Find where the given text appears and provide that cell's center as (X, Y) coordinate. 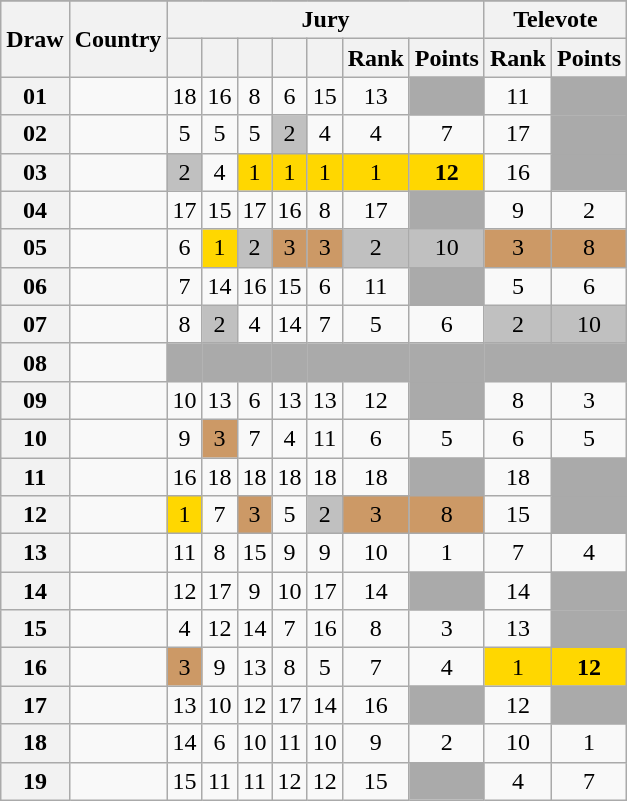
07 (35, 324)
02 (35, 134)
09 (35, 400)
04 (35, 210)
Televote (555, 20)
03 (35, 172)
19 (35, 781)
08 (35, 362)
Jury (326, 20)
01 (35, 96)
Country (118, 39)
05 (35, 248)
Draw (35, 39)
06 (35, 286)
